Locate the cell with the specified text and output its [x, y] center coordinate. 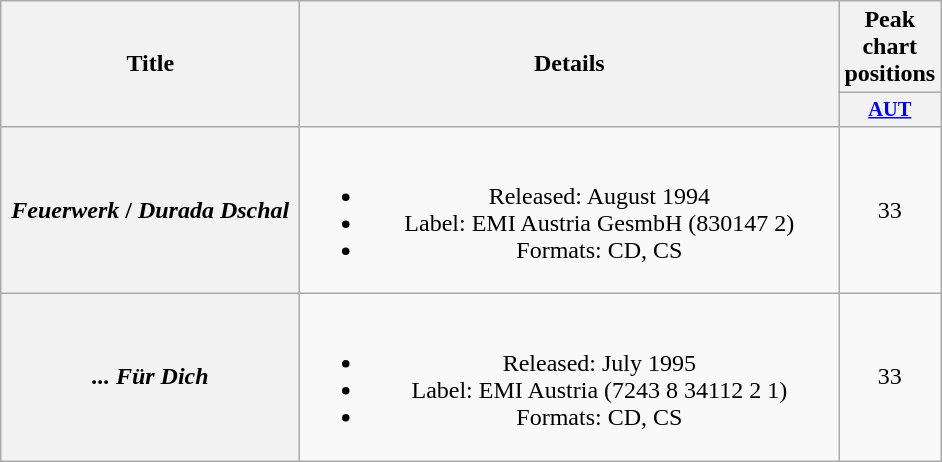
Peak chart positions [890, 47]
... Für Dich [150, 378]
Released: August 1994Label: EMI Austria GesmbH (830147 2)Formats: CD, CS [570, 210]
AUT [890, 110]
Title [150, 64]
Details [570, 64]
Feuerwerk / Durada Dschal [150, 210]
Released: July 1995Label: EMI Austria (7243 8 34112 2 1)Formats: CD, CS [570, 378]
